Detect which cell encompasses the target text, then output its (X, Y) center coordinate. 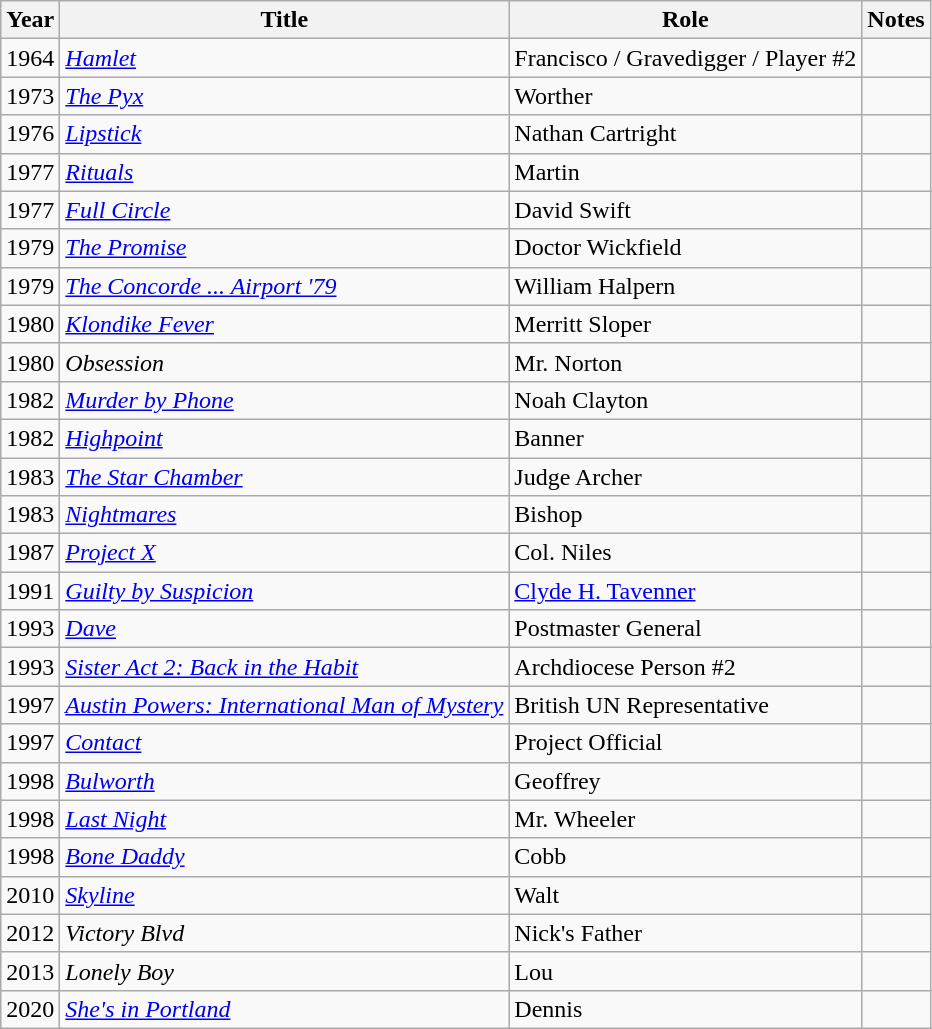
Notes (896, 20)
Postmaster General (686, 629)
1964 (30, 58)
1991 (30, 591)
Year (30, 20)
Dennis (686, 1009)
Walt (686, 895)
The Star Chamber (284, 477)
Worther (686, 96)
British UN Representative (686, 705)
Klondike Fever (284, 324)
2010 (30, 895)
Full Circle (284, 210)
She's in Portland (284, 1009)
Highpoint (284, 438)
Clyde H. Tavenner (686, 591)
2020 (30, 1009)
Austin Powers: International Man of Mystery (284, 705)
Title (284, 20)
Mr. Norton (686, 362)
Last Night (284, 819)
Nathan Cartright (686, 134)
2012 (30, 933)
1987 (30, 553)
2013 (30, 971)
1973 (30, 96)
William Halpern (686, 286)
Hamlet (284, 58)
Contact (284, 743)
Dave (284, 629)
Nightmares (284, 515)
Bishop (686, 515)
Judge Archer (686, 477)
Skyline (284, 895)
Project Official (686, 743)
Murder by Phone (284, 400)
Lipstick (284, 134)
Mr. Wheeler (686, 819)
Victory Blvd (284, 933)
The Concorde ... Airport '79 (284, 286)
Noah Clayton (686, 400)
The Promise (284, 248)
Project X (284, 553)
Doctor Wickfield (686, 248)
Francisco / Gravedigger / Player #2 (686, 58)
Cobb (686, 857)
The Pyx (284, 96)
David Swift (686, 210)
Lou (686, 971)
Banner (686, 438)
Archdiocese Person #2 (686, 667)
Lonely Boy (284, 971)
Sister Act 2: Back in the Habit (284, 667)
Geoffrey (686, 781)
1976 (30, 134)
Bone Daddy (284, 857)
Nick's Father (686, 933)
Martin (686, 172)
Role (686, 20)
Merritt Sloper (686, 324)
Obsession (284, 362)
Col. Niles (686, 553)
Rituals (284, 172)
Bulworth (284, 781)
Guilty by Suspicion (284, 591)
